Extract the [x, y] coordinate from the center of the cell holding the provided text.  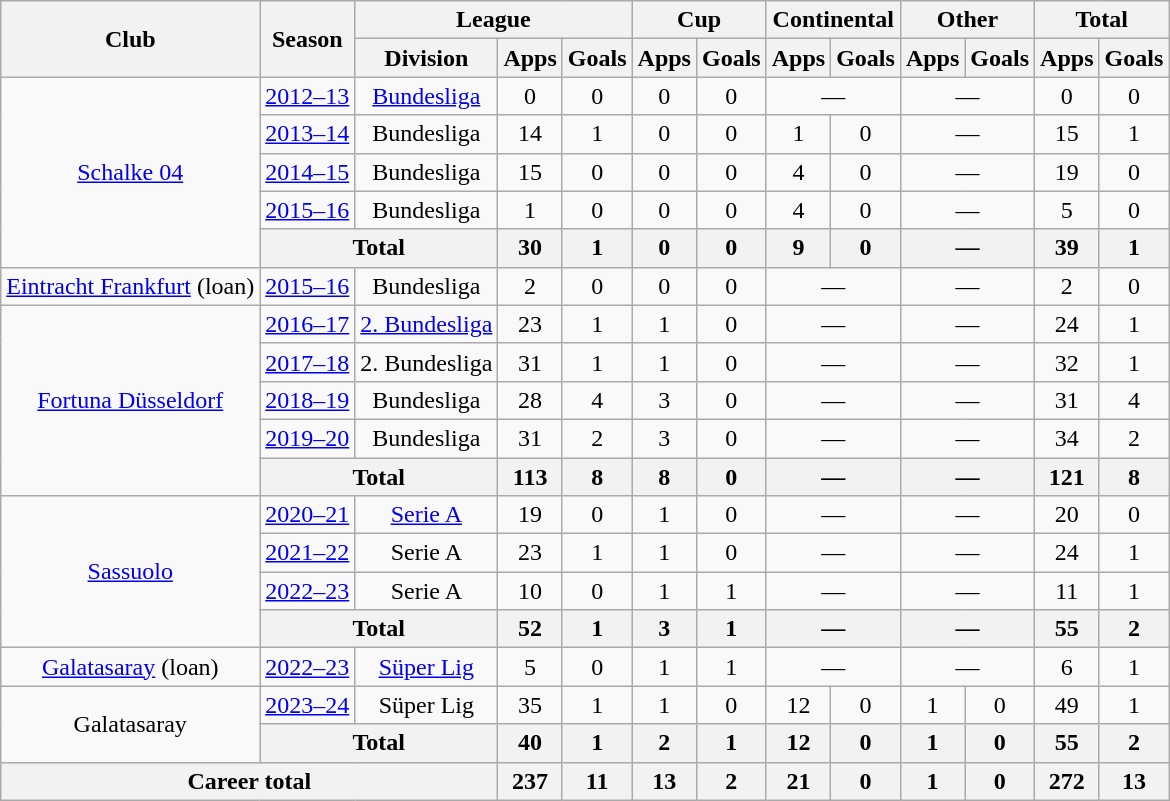
121 [1067, 477]
30 [530, 248]
40 [530, 743]
2016–17 [308, 324]
272 [1067, 781]
35 [530, 705]
Other [967, 20]
Season [308, 39]
21 [798, 781]
20 [1067, 515]
113 [530, 477]
Schalke 04 [130, 172]
Galatasaray (loan) [130, 667]
10 [530, 591]
2017–18 [308, 362]
Career total [250, 781]
Cup [699, 20]
2020–21 [308, 515]
Club [130, 39]
49 [1067, 705]
Sassuolo [130, 572]
9 [798, 248]
2019–20 [308, 438]
Continental [833, 20]
Fortuna Düsseldorf [130, 400]
34 [1067, 438]
2013–14 [308, 134]
2018–19 [308, 400]
2014–15 [308, 172]
14 [530, 134]
League [494, 20]
39 [1067, 248]
6 [1067, 667]
2012–13 [308, 96]
2023–24 [308, 705]
52 [530, 629]
Division [426, 58]
237 [530, 781]
Eintracht Frankfurt (loan) [130, 286]
2021–22 [308, 553]
28 [530, 400]
Galatasaray [130, 724]
32 [1067, 362]
